Search for the cell housing the specified text and yield its [X, Y] center coordinate. 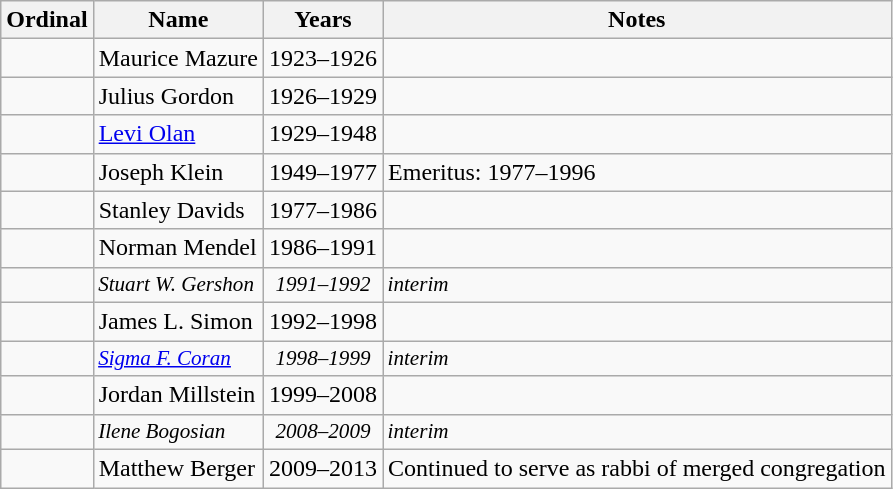
1923–1926 [322, 58]
Jordan Millstein [178, 395]
Stanley Davids [178, 210]
Joseph Klein [178, 172]
Continued to serve as rabbi of merged congregation [637, 469]
Norman Mendel [178, 248]
Stuart W. Gershon [178, 284]
1949–1977 [322, 172]
1999–2008 [322, 395]
Maurice Mazure [178, 58]
1977–1986 [322, 210]
2008–2009 [322, 432]
Notes [637, 20]
Years [322, 20]
Sigma F. Coran [178, 358]
James L. Simon [178, 322]
Levi Olan [178, 134]
1929–1948 [322, 134]
Emeritus: 1977–1996 [637, 172]
Matthew Berger [178, 469]
1992–1998 [322, 322]
Name [178, 20]
Julius Gordon [178, 96]
1986–1991 [322, 248]
2009–2013 [322, 469]
1926–1929 [322, 96]
1991–1992 [322, 284]
Ilene Bogosian [178, 432]
1998–1999 [322, 358]
Ordinal [47, 20]
